Capture the cell that displays the provided text and extract its [x, y] central coordinate. 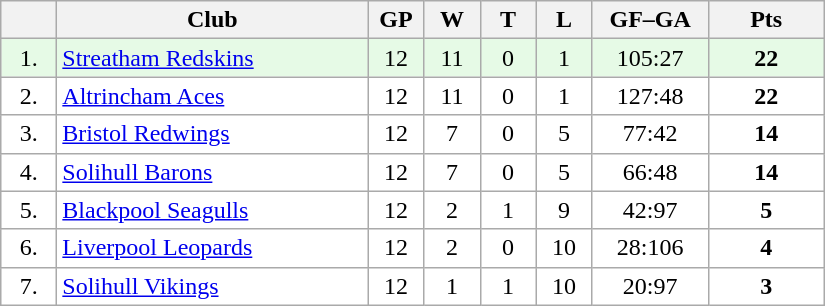
Altrincham Aces [212, 96]
6. [29, 248]
3. [29, 134]
9 [564, 210]
Liverpool Leopards [212, 248]
Bristol Redwings [212, 134]
105:27 [650, 58]
5. [29, 210]
Solihull Vikings [212, 286]
Blackpool Seagulls [212, 210]
1. [29, 58]
T [508, 20]
127:48 [650, 96]
4. [29, 172]
Pts [766, 20]
3 [766, 286]
28:106 [650, 248]
GF–GA [650, 20]
2. [29, 96]
4 [766, 248]
77:42 [650, 134]
7. [29, 286]
L [564, 20]
Club [212, 20]
42:97 [650, 210]
GP [396, 20]
66:48 [650, 172]
W [452, 20]
Streatham Redskins [212, 58]
Solihull Barons [212, 172]
20:97 [650, 286]
